Extract the [x, y] coordinate from the center of the cell holding the provided text.  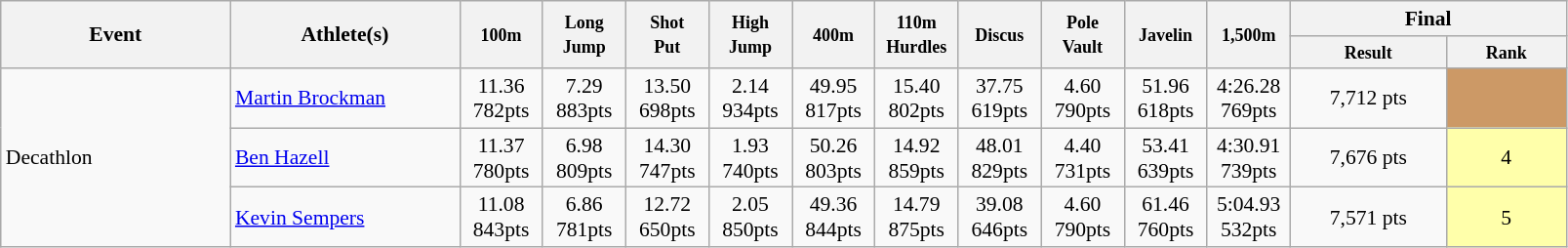
Rank [1507, 53]
5:04.93532pts [1249, 217]
ShotPut [667, 35]
Martin Brockman [345, 98]
Result [1368, 53]
Discus [999, 35]
Final [1428, 19]
53.41639pts [1165, 158]
LongJump [583, 35]
6.98809pts [583, 158]
Javelin [1165, 35]
Event [115, 35]
39.08646pts [999, 217]
2.14934pts [749, 98]
1,500m [1249, 35]
49.95817pts [833, 98]
14.79875pts [917, 217]
51.96618pts [1165, 98]
4:30.91739pts [1249, 158]
7,712 pts [1368, 98]
4 [1507, 158]
12.72650pts [667, 217]
48.01829pts [999, 158]
11.36782pts [502, 98]
13.50698pts [667, 98]
11.37780pts [502, 158]
14.30747pts [667, 158]
5 [1507, 217]
2.05850pts [749, 217]
100m [502, 35]
49.36844pts [833, 217]
1.93740pts [749, 158]
Athlete(s) [345, 35]
4:26.28769pts [1249, 98]
4.40731pts [1083, 158]
Kevin Sempers [345, 217]
Ben Hazell [345, 158]
Decathlon [115, 158]
14.92859pts [917, 158]
61.46760pts [1165, 217]
50.26803pts [833, 158]
PoleVault [1083, 35]
6.86781pts [583, 217]
400m [833, 35]
15.40802pts [917, 98]
37.75619pts [999, 98]
7,571 pts [1368, 217]
HighJump [749, 35]
7.29883pts [583, 98]
11.08843pts [502, 217]
7,676 pts [1368, 158]
110mHurdles [917, 35]
